Scan for the cell matching the given text and deliver its (X, Y) coordinate at center. 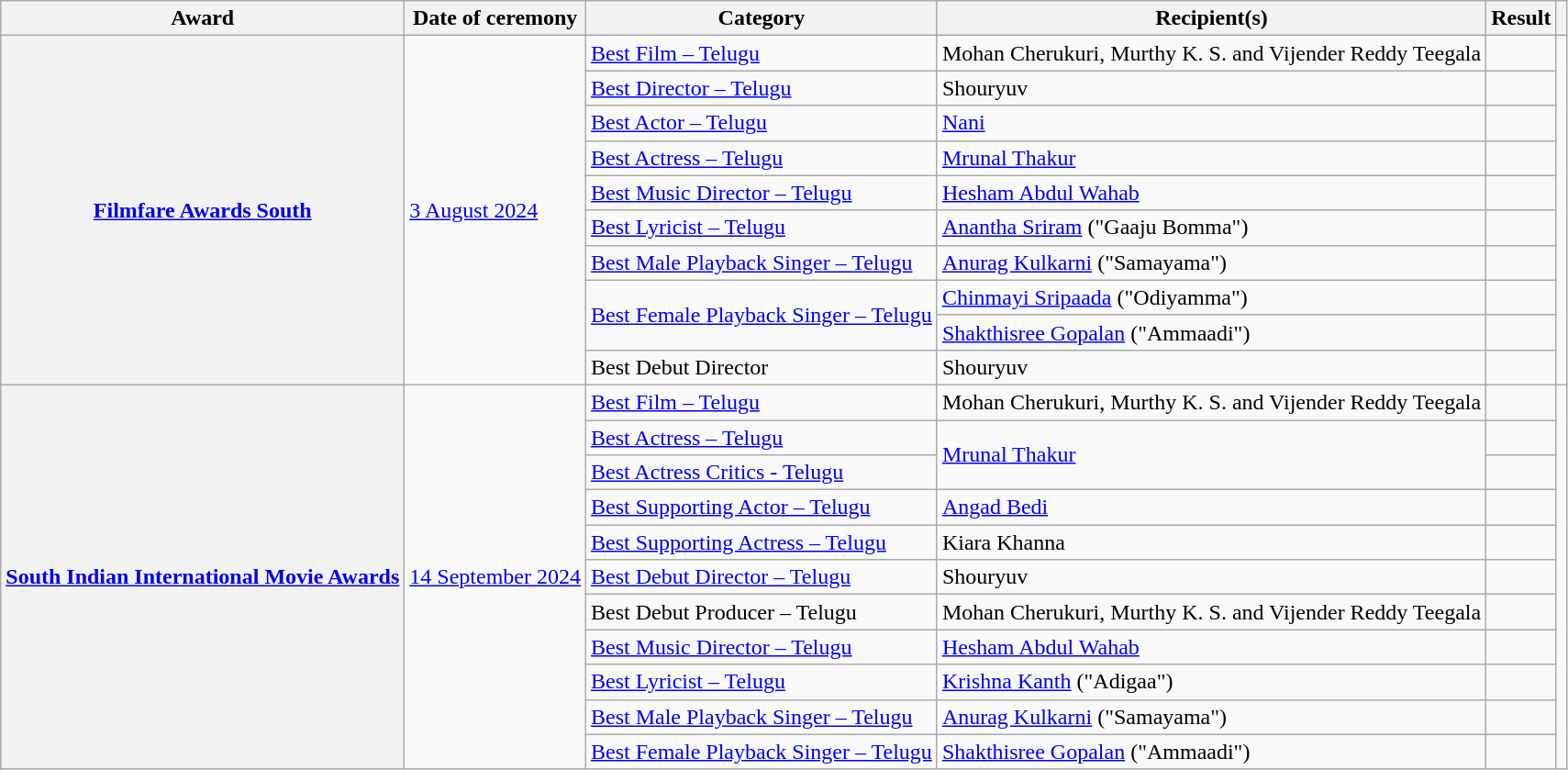
Krishna Kanth ("Adigaa") (1211, 682)
Award (203, 18)
Best Debut Director (762, 367)
Best Actress Critics - Telugu (762, 473)
Date of ceremony (495, 18)
3 August 2024 (495, 211)
Anantha Sriram ("Gaaju Bomma") (1211, 228)
Best Supporting Actor – Telugu (762, 508)
Best Supporting Actress – Telugu (762, 542)
Nani (1211, 123)
Recipient(s) (1211, 18)
Filmfare Awards South (203, 211)
Kiara Khanna (1211, 542)
Chinmayi Sripaada ("Odiyamma") (1211, 297)
Result (1521, 18)
Category (762, 18)
Best Actor – Telugu (762, 123)
Best Debut Director – Telugu (762, 577)
Best Debut Producer – Telugu (762, 612)
South Indian International Movie Awards (203, 576)
Angad Bedi (1211, 508)
Best Director – Telugu (762, 88)
14 September 2024 (495, 576)
